Identify which cell holds the provided text, then report its [x, y] central coordinate. 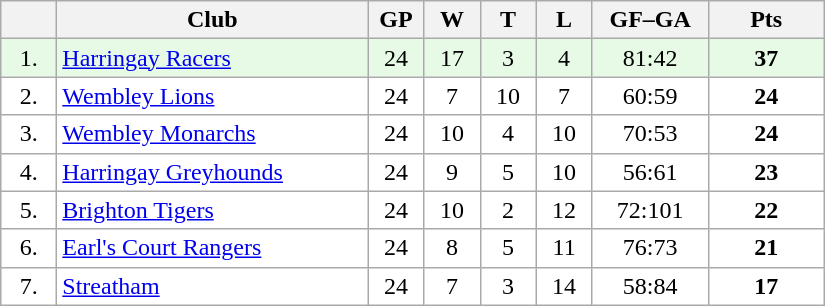
Pts [766, 20]
60:59 [650, 96]
12 [564, 210]
1. [29, 58]
21 [766, 248]
Streatham [212, 286]
5. [29, 210]
58:84 [650, 286]
GP [396, 20]
56:61 [650, 172]
3. [29, 134]
70:53 [650, 134]
Wembley Lions [212, 96]
72:101 [650, 210]
GF–GA [650, 20]
6. [29, 248]
8 [452, 248]
Harringay Racers [212, 58]
9 [452, 172]
11 [564, 248]
Brighton Tigers [212, 210]
T [508, 20]
L [564, 20]
81:42 [650, 58]
23 [766, 172]
37 [766, 58]
Harringay Greyhounds [212, 172]
14 [564, 286]
Club [212, 20]
2. [29, 96]
Wembley Monarchs [212, 134]
76:73 [650, 248]
W [452, 20]
2 [508, 210]
7. [29, 286]
22 [766, 210]
Earl's Court Rangers [212, 248]
4. [29, 172]
